Output the [X, Y] coordinate of the center of the cell containing the given text.  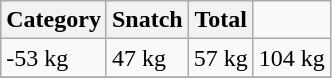
Total [220, 20]
Snatch [147, 20]
57 kg [220, 58]
104 kg [292, 58]
47 kg [147, 58]
-53 kg [54, 58]
Category [54, 20]
